Detect which cell encompasses the target text, then output its [x, y] center coordinate. 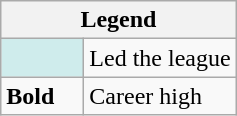
Led the league [160, 58]
Legend [118, 20]
Bold [42, 96]
Career high [160, 96]
